Return the [x, y] coordinate for the center point of the cell that contains the specified text.  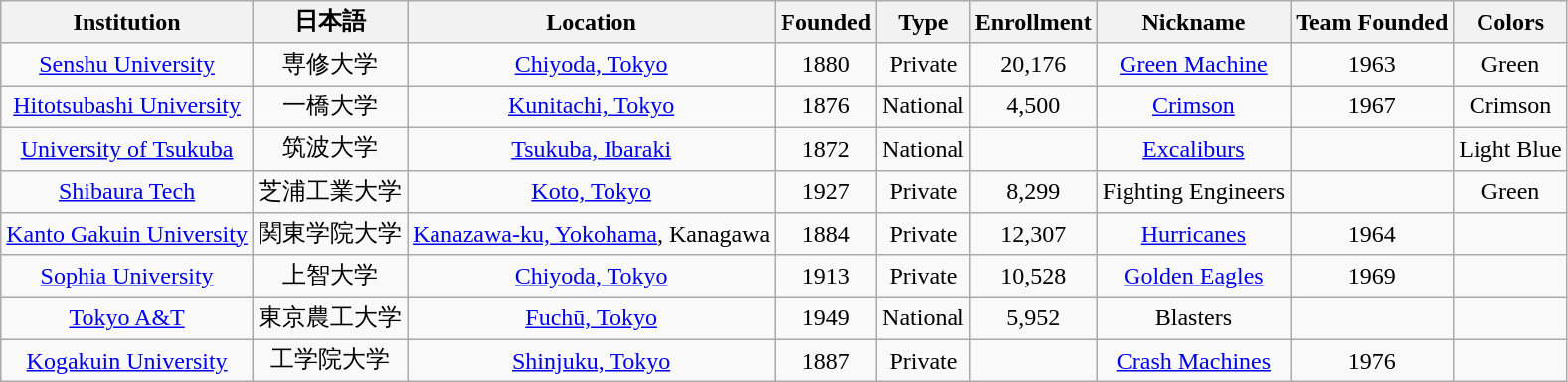
1967 [1372, 107]
Light Blue [1510, 149]
Enrollment [1033, 22]
Founded [826, 22]
1964 [1372, 235]
Hitotsubashi University [127, 107]
Location [592, 22]
工学院大学 [330, 360]
Nickname [1193, 22]
一橋大学 [330, 107]
Crash Machines [1193, 360]
Sophia University [127, 277]
1949 [826, 318]
Kogakuin University [127, 360]
Kanazawa-ku, Yokohama, Kanagawa [592, 235]
専修大学 [330, 64]
1880 [826, 64]
Kunitachi, Tokyo [592, 107]
筑波大学 [330, 149]
Institution [127, 22]
4,500 [1033, 107]
1913 [826, 277]
Team Founded [1372, 22]
関東学院大学 [330, 235]
1963 [1372, 64]
1887 [826, 360]
上智大学 [330, 277]
20,176 [1033, 64]
1872 [826, 149]
日本語 [330, 22]
Excaliburs [1193, 149]
8,299 [1033, 191]
10,528 [1033, 277]
Hurricanes [1193, 235]
University of Tsukuba [127, 149]
東京農工大学 [330, 318]
1884 [826, 235]
1969 [1372, 277]
5,952 [1033, 318]
Tsukuba, Ibaraki [592, 149]
1927 [826, 191]
12,307 [1033, 235]
Shibaura Tech [127, 191]
Kanto Gakuin University [127, 235]
Green Machine [1193, 64]
1976 [1372, 360]
Fighting Engineers [1193, 191]
Blasters [1193, 318]
Colors [1510, 22]
Golden Eagles [1193, 277]
Koto, Tokyo [592, 191]
Type [924, 22]
1876 [826, 107]
Shinjuku, Tokyo [592, 360]
Senshu University [127, 64]
Fuchū, Tokyo [592, 318]
Tokyo A&T [127, 318]
芝浦工業大学 [330, 191]
